Capture the cell that displays the provided text and extract its [X, Y] central coordinate. 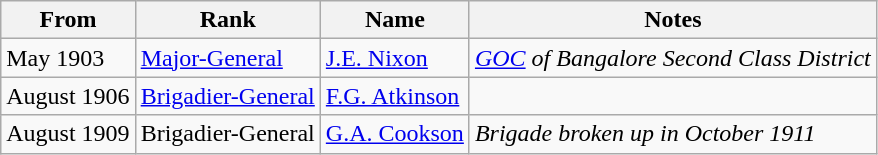
Brigade broken up in October 1911 [672, 134]
May 1903 [68, 58]
August 1909 [68, 134]
Major-General [228, 58]
Notes [672, 20]
Name [394, 20]
Rank [228, 20]
From [68, 20]
G.A. Cookson [394, 134]
F.G. Atkinson [394, 96]
J.E. Nixon [394, 58]
GOC of Bangalore Second Class District [672, 58]
August 1906 [68, 96]
